Return (X, Y) of the center of cell containing provided text 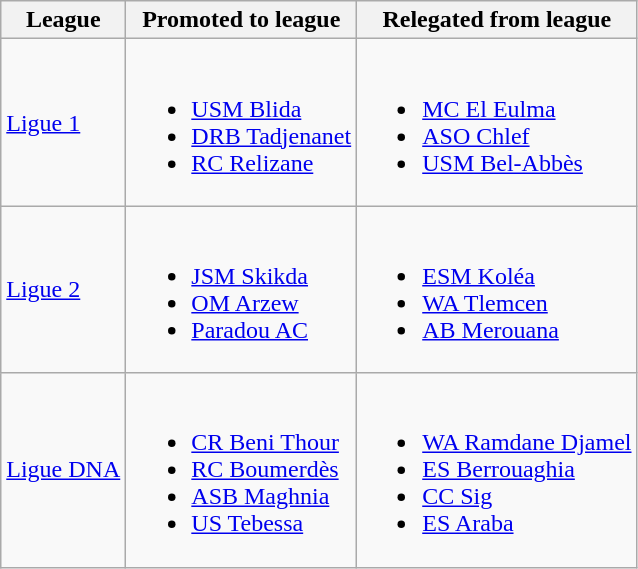
JSM SkikdaOM ArzewParadou AC (242, 290)
Ligue 1 (64, 122)
Promoted to league (242, 20)
WA Ramdane DjamelES BerrouaghiaCC SigES Araba (497, 470)
MC El EulmaASO ChlefUSM Bel-Abbès (497, 122)
CR Beni ThourRC BoumerdèsASB MaghniaUS Tebessa (242, 470)
Relegated from league (497, 20)
USM BlidaDRB TadjenanetRC Relizane (242, 122)
ESM KoléaWA TlemcenAB Merouana (497, 290)
League (64, 20)
Ligue DNA (64, 470)
Ligue 2 (64, 290)
